Determine the [X, Y] coordinate at the center of the cell enclosing the given text.  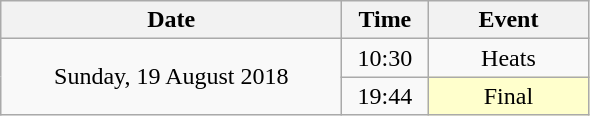
10:30 [385, 58]
Date [172, 20]
Final [508, 96]
Time [385, 20]
19:44 [385, 96]
Sunday, 19 August 2018 [172, 77]
Event [508, 20]
Heats [508, 58]
